Locate the cell with the specified text and output its (X, Y) center coordinate. 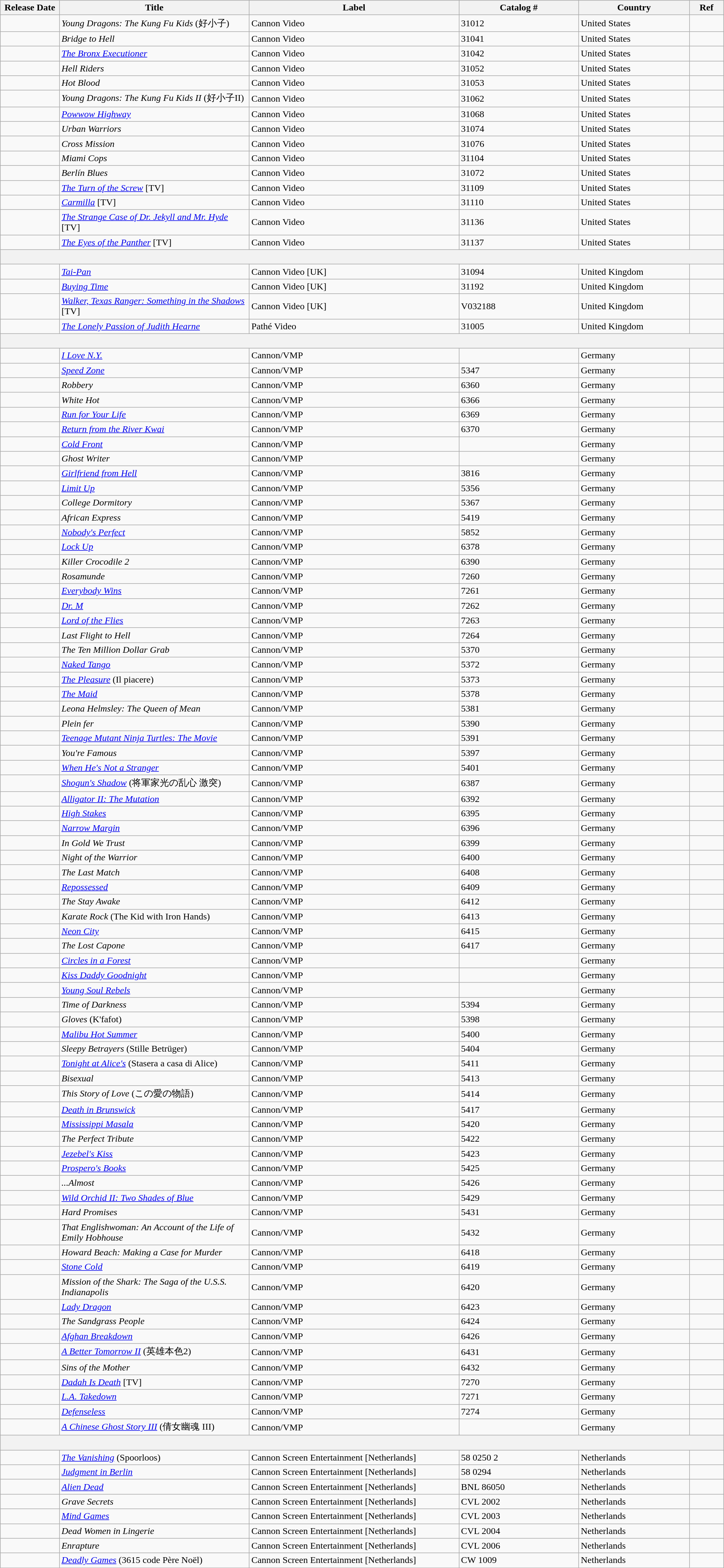
Hell Riders (154, 68)
The Lonely Passion of Judith Hearne (154, 326)
31074 (519, 129)
High Stakes (154, 814)
The Sandgrass People (154, 1321)
Tonight at Alice's (Stasera a casa di Alice) (154, 1064)
Pathé Video (354, 326)
5381 (519, 709)
31052 (519, 68)
Leona Helmsley: The Queen of Mean (154, 709)
58 0294 (519, 1472)
Lady Dragon (154, 1307)
5398 (519, 1019)
5411 (519, 1064)
7274 (519, 1411)
Ref (706, 8)
College Dormitory (154, 503)
I Love N.Y. (154, 356)
31136 (519, 223)
5425 (519, 1168)
6432 (519, 1367)
Plein fer (154, 724)
6370 (519, 429)
5422 (519, 1139)
Sins of the Mother (154, 1367)
31109 (519, 187)
Wild Orchid II: Two Shades of Blue (154, 1198)
5426 (519, 1183)
Gloves (K'fafot) (154, 1019)
The Bronx Executioner (154, 53)
7263 (519, 620)
Neon City (154, 931)
When He's Not a Stranger (154, 768)
5372 (519, 664)
Afghan Breakdown (154, 1336)
The Turn of the Screw [TV] (154, 187)
CVL 2002 (519, 1502)
CVL 2004 (519, 1531)
White Hot (154, 400)
The Maid (154, 694)
5397 (519, 753)
6408 (519, 872)
Nobody's Perfect (154, 532)
The Perfect Tribute (154, 1139)
6419 (519, 1267)
5413 (519, 1078)
5419 (519, 518)
Lord of the Flies (154, 620)
Night of the Warrior (154, 858)
Dr. M (154, 606)
Young Soul Rebels (154, 990)
Hot Blood (154, 83)
7264 (519, 635)
31094 (519, 272)
5417 (519, 1109)
Malibu Hot Summer (154, 1034)
6418 (519, 1252)
Return from the River Kwai (154, 429)
The Pleasure (Il piacere) (154, 679)
Title (154, 8)
Jezebel's Kiss (154, 1154)
5400 (519, 1034)
The Lost Capone (154, 946)
7261 (519, 591)
31072 (519, 173)
CVL 2006 (519, 1546)
Teenage Mutant Ninja Turtles: The Movie (154, 738)
6378 (519, 547)
Everybody Wins (154, 591)
Shogun's Shadow (将軍家光の乱心 激突) (154, 783)
31062 (519, 99)
Sleepy Betrayers (Stille Betrüger) (154, 1049)
31192 (519, 286)
Enrapture (154, 1546)
Last Flight to Hell (154, 635)
Tai-Pan (154, 272)
5401 (519, 768)
Carmilla [TV] (154, 203)
5404 (519, 1049)
Cold Front (154, 444)
5414 (519, 1094)
Speed Zone (154, 370)
CW 1009 (519, 1560)
6387 (519, 783)
Dead Women in Lingerie (154, 1531)
Lock Up (154, 547)
V032188 (519, 306)
Berlín Blues (154, 173)
BNL 86050 (519, 1487)
5432 (519, 1232)
Time of Darkness (154, 1004)
5429 (519, 1198)
Circles in a Forest (154, 960)
Howard Beach: Making a Case for Murder (154, 1252)
Defenseless (154, 1411)
6399 (519, 843)
6395 (519, 814)
31012 (519, 23)
The Strange Case of Dr. Jekyll and Mr. Hyde [TV] (154, 223)
Deadly Games (3615 code Père Noël) (154, 1560)
6417 (519, 946)
31110 (519, 203)
Limit Up (154, 488)
Bisexual (154, 1078)
6400 (519, 858)
6424 (519, 1321)
Mississippi Masala (154, 1124)
Young Dragons: The Kung Fu Kids (好小子) (154, 23)
3816 (519, 473)
6426 (519, 1336)
6390 (519, 562)
...Almost (154, 1183)
A Better Tomorrow II (英雄本色2) (154, 1352)
7262 (519, 606)
7271 (519, 1397)
6409 (519, 887)
Repossessed (154, 887)
In Gold We Trust (154, 843)
Girlfriend from Hell (154, 473)
Mission of the Shark: The Saga of the U.S.S. Indianapolis (154, 1287)
Alien Dead (154, 1487)
The Vanishing (Spoorloos) (154, 1457)
Kiss Daddy Goodnight (154, 975)
Cross Mission (154, 143)
5373 (519, 679)
Prospero's Books (154, 1168)
Release Date (30, 8)
The Ten Million Dollar Grab (154, 650)
31137 (519, 242)
Dadah Is Death [TV] (154, 1382)
Country (634, 8)
5347 (519, 370)
Naked Tango (154, 664)
5852 (519, 532)
African Express (154, 518)
Alligator II: The Mutation (154, 799)
31005 (519, 326)
5431 (519, 1212)
Narrow Margin (154, 828)
6420 (519, 1287)
Walker, Texas Ranger: Something in the Shadows [TV] (154, 306)
5367 (519, 503)
L.A. Takedown (154, 1397)
5356 (519, 488)
Miami Cops (154, 158)
Robbery (154, 385)
The Stay Awake (154, 902)
Buying Time (154, 286)
6369 (519, 414)
31068 (519, 114)
58 0250 2 (519, 1457)
Ghost Writer (154, 459)
Karate Rock (The Kid with Iron Hands) (154, 916)
6366 (519, 400)
Stone Cold (154, 1267)
6413 (519, 916)
7270 (519, 1382)
6412 (519, 902)
You're Famous (154, 753)
Urban Warriors (154, 129)
7260 (519, 576)
Rosamunde (154, 576)
6431 (519, 1352)
Mind Games (154, 1516)
Judgment in Berlin (154, 1472)
The Last Match (154, 872)
31042 (519, 53)
6423 (519, 1307)
5394 (519, 1004)
Run for Your Life (154, 414)
Grave Secrets (154, 1502)
6415 (519, 931)
Young Dragons: The Kung Fu Kids II (好小子II) (154, 99)
5391 (519, 738)
A Chinese Ghost Story III (倩女幽魂 III) (154, 1427)
5420 (519, 1124)
5378 (519, 694)
The Eyes of the Panther [TV] (154, 242)
That Englishwoman: An Account of the Life of Emily Hobhouse (154, 1232)
This Story of Love (この愛の物語) (154, 1094)
5390 (519, 724)
6360 (519, 385)
5423 (519, 1154)
31041 (519, 39)
6396 (519, 828)
5370 (519, 650)
6392 (519, 799)
31104 (519, 158)
Powwow Highway (154, 114)
31053 (519, 83)
Death in Brunswick (154, 1109)
Hard Promises (154, 1212)
Killer Crocodile 2 (154, 562)
31076 (519, 143)
CVL 2003 (519, 1516)
Label (354, 8)
Bridge to Hell (154, 39)
Catalog # (519, 8)
